Capture the cell that displays the provided text and extract its (x, y) central coordinate. 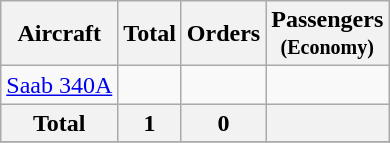
Aircraft (60, 34)
Orders (223, 34)
Saab 340A (60, 85)
0 (223, 123)
1 (150, 123)
Passengers (Economy) (328, 34)
